Capture the cell that displays the provided text and extract its [x, y] central coordinate. 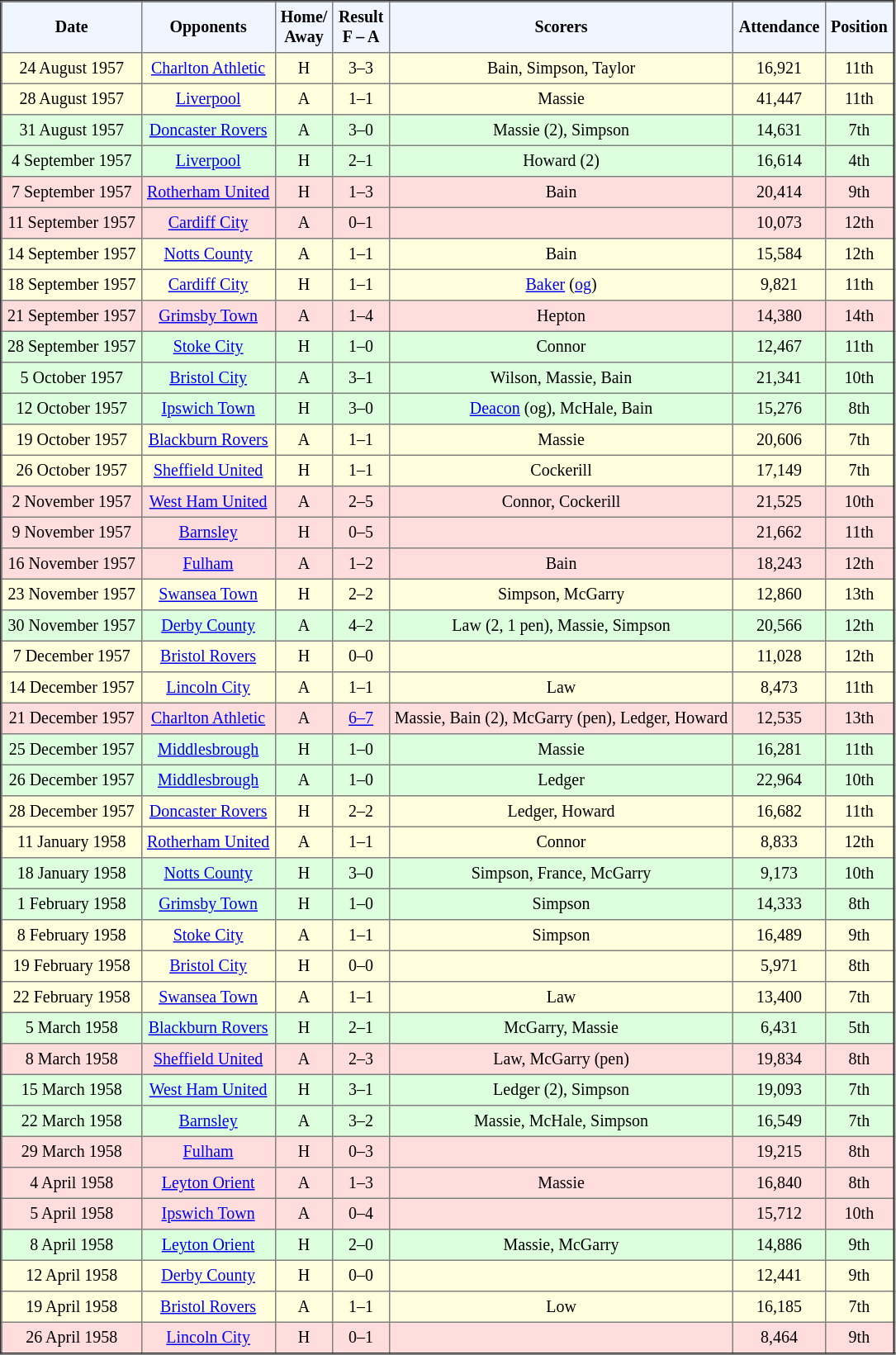
0–5 [361, 533]
Massie (2), Simpson [562, 130]
19,834 [780, 1059]
11 January 1958 [72, 842]
19,215 [780, 1152]
14th [859, 316]
14,333 [780, 904]
14 December 1957 [72, 688]
Opponents [208, 27]
Massie, Bain (2), McGarry (pen), Ledger, Howard [562, 718]
21,341 [780, 378]
Howard (2) [562, 161]
26 April 1958 [72, 1338]
0–3 [361, 1152]
22 February 1958 [72, 997]
Wilson, Massie, Bain [562, 378]
15,712 [780, 1214]
Hepton [562, 316]
28 September 1957 [72, 347]
16,489 [780, 936]
0–4 [361, 1214]
25 December 1957 [72, 750]
8 April 1958 [72, 1245]
19 October 1957 [72, 440]
11,028 [780, 656]
18,243 [780, 564]
31 August 1957 [72, 130]
8 March 1958 [72, 1059]
Connor, Cockerill [562, 502]
26 December 1957 [72, 780]
13,400 [780, 997]
14,380 [780, 316]
Position [859, 27]
Ledger [562, 780]
7 September 1957 [72, 192]
8 February 1958 [72, 936]
16,682 [780, 812]
5,971 [780, 966]
15,276 [780, 409]
12 October 1957 [72, 409]
Baker (og) [562, 285]
1–4 [361, 316]
10,073 [780, 223]
14,631 [780, 130]
22 March 1958 [72, 1121]
12,860 [780, 595]
6–7 [361, 718]
12,535 [780, 718]
16,281 [780, 750]
17,149 [780, 471]
19 April 1958 [72, 1307]
20,414 [780, 192]
Ledger (2), Simpson [562, 1090]
16,921 [780, 69]
Massie, McGarry [562, 1245]
Bain, Simpson, Taylor [562, 69]
2 November 1957 [72, 502]
Ledger, Howard [562, 812]
Scorers [562, 27]
14 September 1957 [72, 254]
7 December 1957 [72, 656]
4 April 1958 [72, 1183]
4–2 [361, 626]
11 September 1957 [72, 223]
1–2 [361, 564]
2–0 [361, 1245]
21,525 [780, 502]
16 November 1957 [72, 564]
15 March 1958 [72, 1090]
18 September 1957 [72, 285]
Simpson, McGarry [562, 595]
9,173 [780, 874]
5th [859, 1028]
41,447 [780, 99]
20,606 [780, 440]
30 November 1957 [72, 626]
3–2 [361, 1121]
5 March 1958 [72, 1028]
16,614 [780, 161]
19 February 1958 [72, 966]
Low [562, 1307]
Law, McGarry (pen) [562, 1059]
18 January 1958 [72, 874]
Simpson, France, McGarry [562, 874]
12 April 1958 [72, 1276]
22,964 [780, 780]
21 December 1957 [72, 718]
23 November 1957 [72, 595]
Cockerill [562, 471]
Law (2, 1 pen), Massie, Simpson [562, 626]
15,584 [780, 254]
28 August 1957 [72, 99]
5 October 1957 [72, 378]
20,566 [780, 626]
28 December 1957 [72, 812]
Date [72, 27]
3–3 [361, 69]
16,549 [780, 1121]
12,441 [780, 1276]
16,185 [780, 1307]
5 April 1958 [72, 1214]
ResultF – A [361, 27]
21 September 1957 [72, 316]
Deacon (og), McHale, Bain [562, 409]
4th [859, 161]
Attendance [780, 27]
4 September 1957 [72, 161]
Massie, McHale, Simpson [562, 1121]
24 August 1957 [72, 69]
8,473 [780, 688]
14,886 [780, 1245]
1 February 1958 [72, 904]
2–3 [361, 1059]
12,467 [780, 347]
21,662 [780, 533]
16,840 [780, 1183]
Home/Away [304, 27]
26 October 1957 [72, 471]
8,464 [780, 1338]
McGarry, Massie [562, 1028]
8,833 [780, 842]
9,821 [780, 285]
9 November 1957 [72, 533]
29 March 1958 [72, 1152]
19,093 [780, 1090]
6,431 [780, 1028]
2–5 [361, 502]
